Pinpoint the cell where the given text exists, returning its (X, Y) midpoint coordinate. 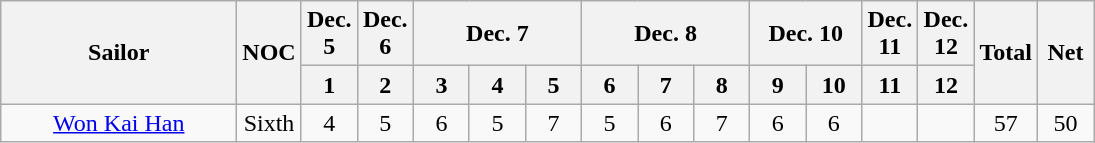
9 (778, 85)
Total (1006, 52)
10 (834, 85)
50 (1066, 123)
57 (1006, 123)
Net (1066, 52)
3 (441, 85)
Dec. 12 (946, 34)
Sixth (269, 123)
11 (890, 85)
Dec. 7 (497, 34)
Dec. 11 (890, 34)
2 (385, 85)
1 (329, 85)
Dec. 5 (329, 34)
NOC (269, 52)
Dec. 6 (385, 34)
8 (722, 85)
Sailor (119, 52)
12 (946, 85)
Won Kai Han (119, 123)
Dec. 8 (666, 34)
Dec. 10 (806, 34)
